Provide the (X, Y) coordinate of the cell's center where the given text is located.  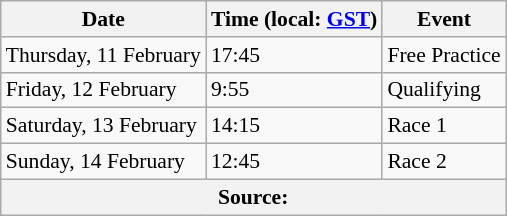
Date (104, 19)
Sunday, 14 February (104, 162)
Thursday, 11 February (104, 55)
Event (444, 19)
Qualifying (444, 90)
14:15 (294, 126)
Saturday, 13 February (104, 126)
Free Practice (444, 55)
Source: (254, 197)
17:45 (294, 55)
Race 1 (444, 126)
Time (local: GST) (294, 19)
12:45 (294, 162)
Race 2 (444, 162)
9:55 (294, 90)
Friday, 12 February (104, 90)
